Return the (X, Y) coordinate for the center point of the cell that contains the specified text.  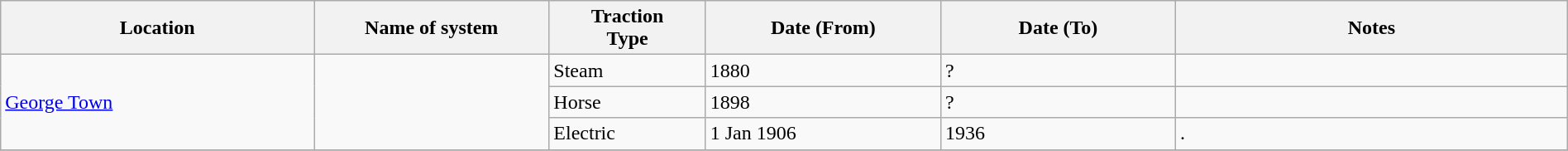
1880 (823, 71)
. (1372, 134)
Date (From) (823, 28)
Name of system (432, 28)
Notes (1372, 28)
Electric (627, 134)
1898 (823, 102)
1 Jan 1906 (823, 134)
Steam (627, 71)
George Town (157, 102)
Date (To) (1058, 28)
1936 (1058, 134)
Location (157, 28)
Horse (627, 102)
TractionType (627, 28)
